Pinpoint the cell where the given text exists, returning its (X, Y) midpoint coordinate. 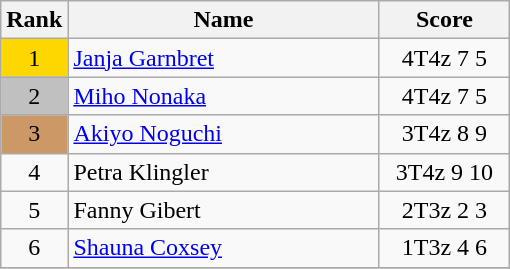
Petra Klingler (224, 172)
Name (224, 20)
6 (34, 248)
Miho Nonaka (224, 96)
1T3z 4 6 (444, 248)
3T4z 8 9 (444, 134)
2T3z 2 3 (444, 210)
Rank (34, 20)
2 (34, 96)
3 (34, 134)
4 (34, 172)
Akiyo Noguchi (224, 134)
Fanny Gibert (224, 210)
5 (34, 210)
Shauna Coxsey (224, 248)
Score (444, 20)
1 (34, 58)
3T4z 9 10 (444, 172)
Janja Garnbret (224, 58)
